Capture the cell that displays the provided text and extract its [X, Y] central coordinate. 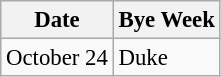
Duke [166, 58]
October 24 [57, 58]
Date [57, 20]
Bye Week [166, 20]
